Scan for the cell matching the given text and deliver its [X, Y] coordinate at center. 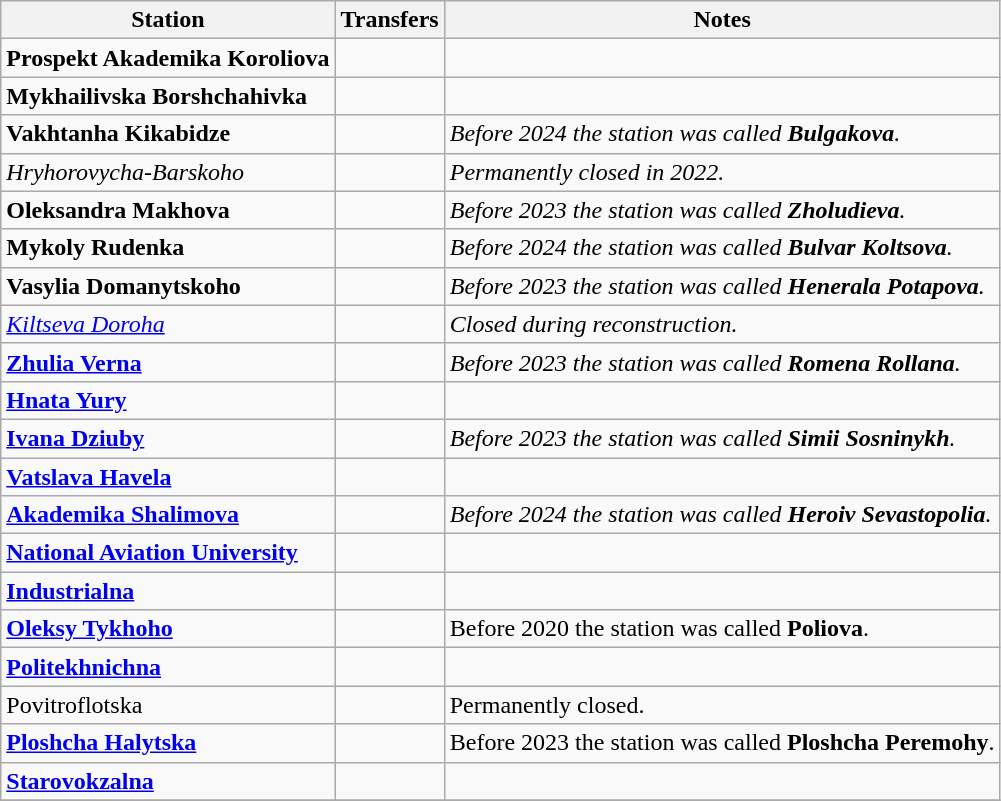
Before 2023 the station was called Zholudieva. [722, 210]
Oleksy Tykhoho [168, 629]
Closed during reconstruction. [722, 324]
Before 2023 the station was called Romena Rollana. [722, 362]
Mykoly Rudenka [168, 248]
Before 2023 the station was called Ploshcha Peremohy. [722, 743]
Hryhorovycha-Barskoho [168, 172]
Before 2023 the station was called Simii Sosninykh. [722, 438]
Before 2023 the station was called Henerala Potapova. [722, 286]
Ploshcha Halytska [168, 743]
Mykhailivska Borshchahivka [168, 96]
Vatslava Havela [168, 477]
Politekhnichna [168, 667]
Akademika Shalimova [168, 515]
Oleksandra Makhova [168, 210]
Ivana Dziuby [168, 438]
Industrialna [168, 591]
Zhulia Verna [168, 362]
Vasylia Domanytskoho [168, 286]
Povitroflotska [168, 705]
Starovokzalna [168, 781]
Permanently closed in 2022. [722, 172]
Permanently closed. [722, 705]
Before 2024 the station was called Bulvar Koltsova. [722, 248]
Before 2024 the station was called Heroiv Sevastopolia. [722, 515]
National Aviation University [168, 553]
Notes [722, 20]
Hnata Yury [168, 400]
Transfers [390, 20]
Kiltseva Doroha [168, 324]
Vakhtanha Kikabidze [168, 134]
Station [168, 20]
Before 2024 the station was called Bulgakova. [722, 134]
Before 2020 the station was called Poliova. [722, 629]
Prospekt Akademika Koroliova [168, 58]
